From the cell containing the given text, extract its center point as [x, y] coordinate. 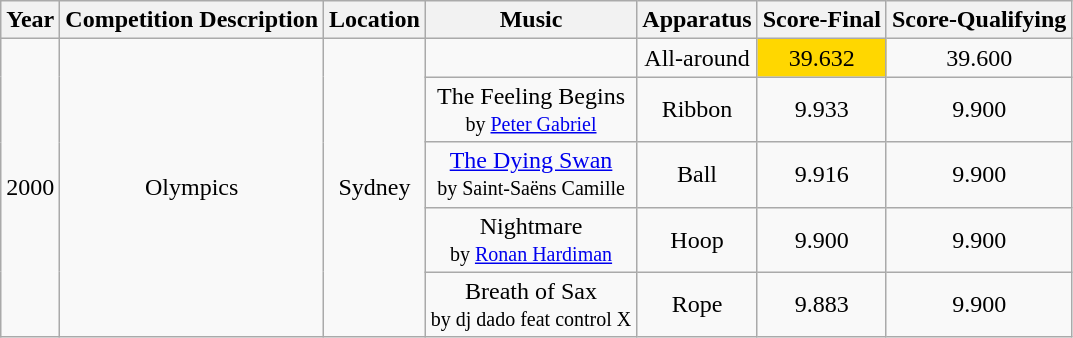
All-around [697, 58]
Ribbon [697, 110]
9.916 [822, 174]
Ball [697, 174]
Hoop [697, 240]
Music [531, 20]
The Dying Swan by Saint-Saëns Camille [531, 174]
Olympics [192, 188]
Score-Final [822, 20]
39.600 [978, 58]
Score-Qualifying [978, 20]
Competition Description [192, 20]
Rope [697, 304]
9.933 [822, 110]
Apparatus [697, 20]
39.632 [822, 58]
Location [375, 20]
The Feeling Begins by Peter Gabriel [531, 110]
Sydney [375, 188]
Nightmare by Ronan Hardiman [531, 240]
9.883 [822, 304]
Year [30, 20]
2000 [30, 188]
Breath of Sax by dj dado feat control X [531, 304]
